Capture the cell that displays the provided text and extract its (x, y) central coordinate. 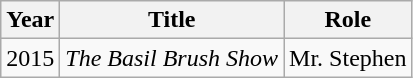
Role (348, 20)
2015 (30, 58)
Title (172, 20)
The Basil Brush Show (172, 58)
Mr. Stephen (348, 58)
Year (30, 20)
